Return [x, y] of the center of cell containing provided text 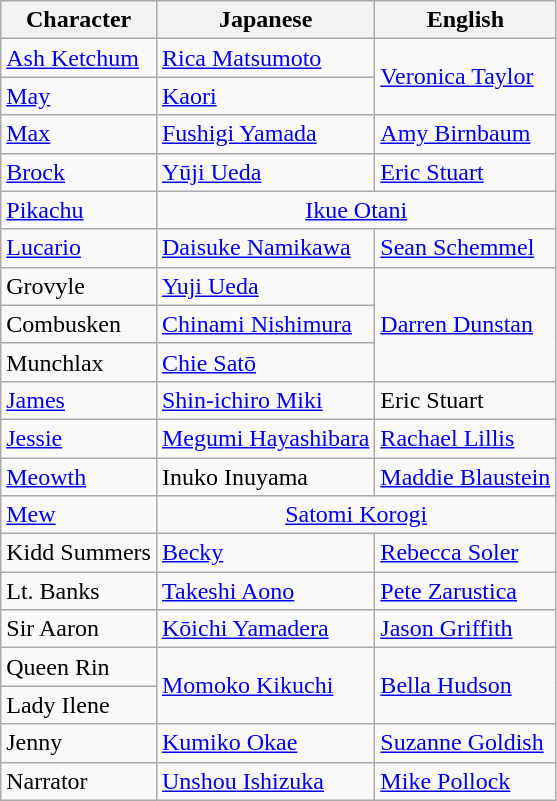
Unshou Ishizuka [265, 781]
Character [79, 20]
Yūji Ueda [265, 172]
Grovyle [79, 286]
Satomi Korogi [356, 515]
May [79, 96]
Yuji Ueda [265, 286]
Fushigi Yamada [265, 134]
Japanese [265, 20]
Sean Schemmel [466, 248]
Pikachu [79, 210]
Pete Zarustica [466, 591]
Ash Ketchum [79, 58]
English [466, 20]
Narrator [79, 781]
Megumi Hayashibara [265, 438]
Kidd Summers [79, 553]
Darren Dunstan [466, 324]
Lady Ilene [79, 705]
Ikue Otani [356, 210]
Suzanne Goldish [466, 743]
Combusken [79, 324]
Daisuke Namikawa [265, 248]
Rica Matsumoto [265, 58]
Shin-ichiro Miki [265, 400]
Amy Birnbaum [466, 134]
Bella Hudson [466, 686]
Lucario [79, 248]
Inuko Inuyama [265, 477]
Maddie Blaustein [466, 477]
Jenny [79, 743]
Mew [79, 515]
Queen Rin [79, 667]
Momoko Kikuchi [265, 686]
Kumiko Okae [265, 743]
Sir Aaron [79, 629]
Chie Satō [265, 362]
Max [79, 134]
Munchlax [79, 362]
Kaori [265, 96]
Jason Griffith [466, 629]
Takeshi Aono [265, 591]
Becky [265, 553]
Mike Pollock [466, 781]
Chinami Nishimura [265, 324]
Rebecca Soler [466, 553]
Jessie [79, 438]
Lt. Banks [79, 591]
Brock [79, 172]
Kōichi Yamadera [265, 629]
James [79, 400]
Rachael Lillis [466, 438]
Meowth [79, 477]
Veronica Taylor [466, 77]
